Find where the given text appears and provide that cell's center as [x, y] coordinate. 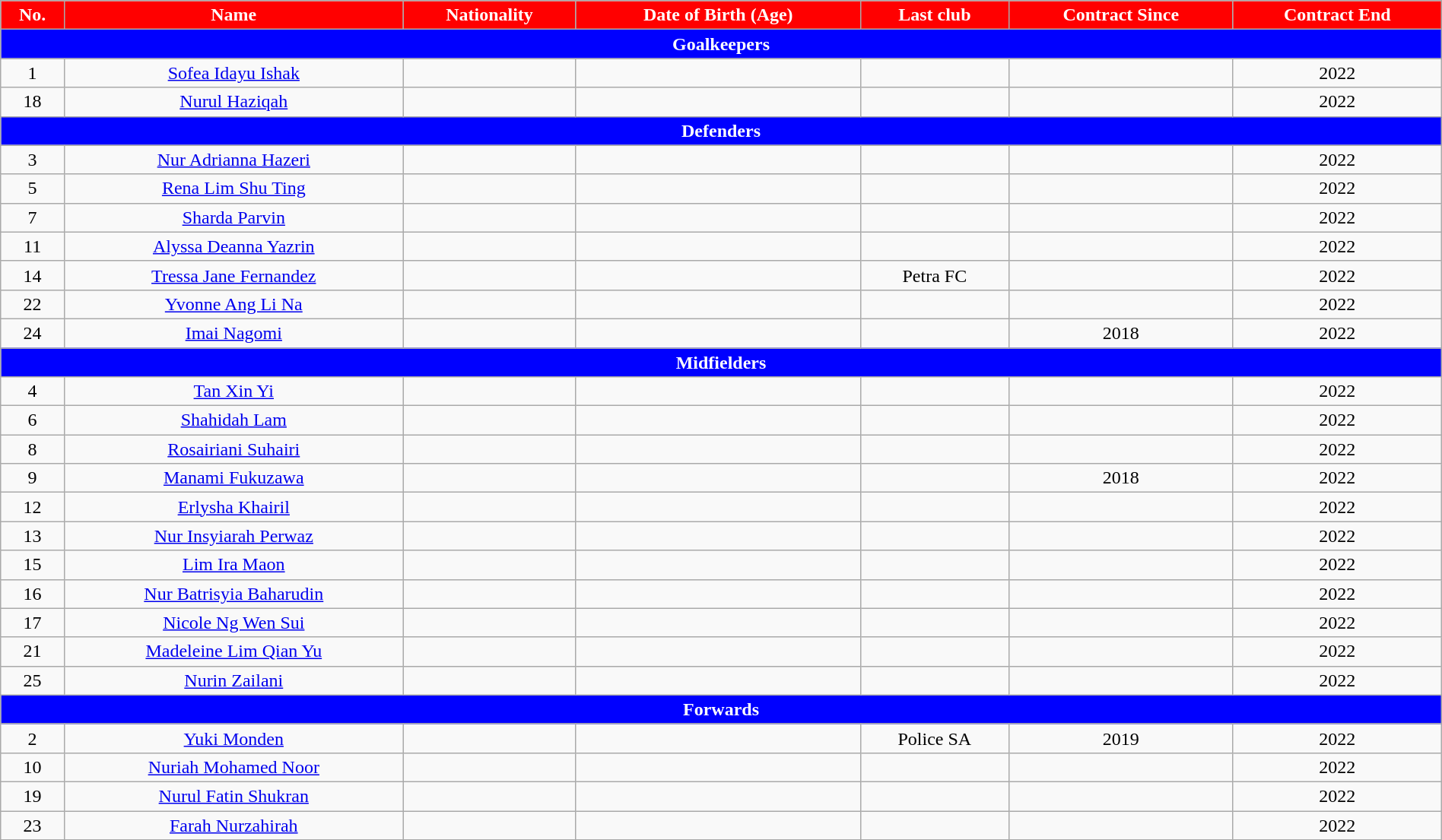
Tressa Jane Fernandez [233, 275]
16 [33, 594]
Nurul Fatin Shukran [233, 796]
7 [33, 217]
4 [33, 391]
Petra FC [935, 275]
15 [33, 565]
Sofea Idayu Ishak [233, 73]
Nationality [490, 15]
12 [33, 507]
Police SA [935, 738]
10 [33, 767]
Tan Xin Yi [233, 391]
24 [33, 333]
Nur Batrisyia Baharudin [233, 594]
Erlysha Khairil [233, 507]
Goalkeepers [721, 44]
21 [33, 651]
Nurin Zailani [233, 680]
8 [33, 449]
Date of Birth (Age) [718, 15]
3 [33, 160]
Midfielders [721, 363]
17 [33, 623]
Forwards [721, 709]
5 [33, 189]
Farah Nurzahirah [233, 825]
Nurul Haziqah [233, 102]
Yvonne Ang Li Na [233, 304]
Nicole Ng Wen Sui [233, 623]
Last club [935, 15]
Imai Nagomi [233, 333]
Rosairiani Suhairi [233, 449]
Contract End [1337, 15]
6 [33, 420]
18 [33, 102]
Lim Ira Maon [233, 565]
Nur Insyiarah Perwaz [233, 536]
1 [33, 73]
19 [33, 796]
No. [33, 15]
14 [33, 275]
22 [33, 304]
Manami Fukuzawa [233, 478]
2019 [1121, 738]
25 [33, 680]
Sharda Parvin [233, 217]
23 [33, 825]
Nuriah Mohamed Noor [233, 767]
Nur Adrianna Hazeri [233, 160]
2 [33, 738]
Shahidah Lam [233, 420]
13 [33, 536]
Name [233, 15]
9 [33, 478]
Madeleine Lim Qian Yu [233, 651]
Alyssa Deanna Yazrin [233, 246]
Contract Since [1121, 15]
Defenders [721, 131]
Rena Lim Shu Ting [233, 189]
Yuki Monden [233, 738]
11 [33, 246]
